Pinpoint the cell where the given text exists, returning its [X, Y] midpoint coordinate. 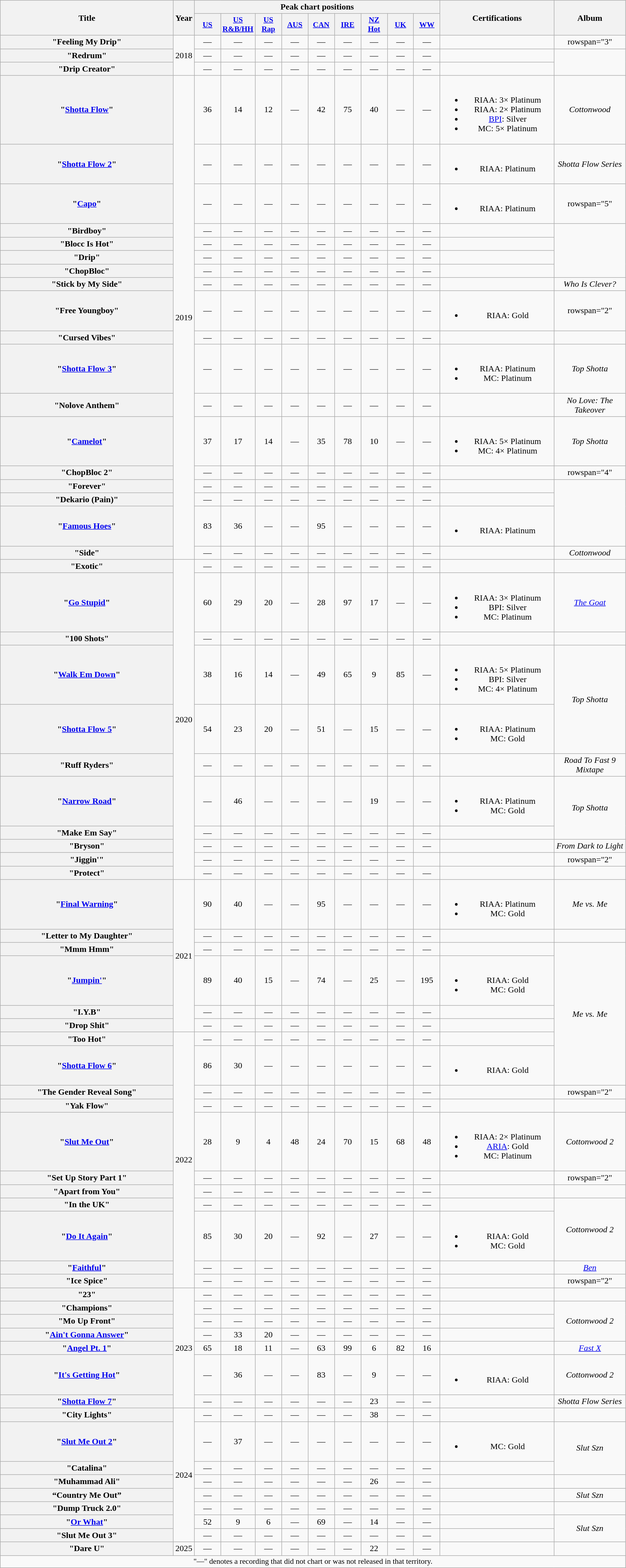
RIAA: 3× PlatinumRIAA: 2× Platinum BPI: SilverMC: 5× Platinum [497, 110]
"Dump Truck 2.0" [87, 1508]
"Stick by My Side" [87, 284]
69 [321, 1522]
"Apart from You" [87, 1191]
"Famous Hoes" [87, 526]
WW [427, 25]
RIAA: 2× PlatinumARIA: GoldMC: Platinum [497, 1142]
rowspan="4" [590, 473]
33 [238, 1335]
35 [321, 441]
19 [374, 801]
54 [207, 729]
"Final Warning" [87, 904]
"Protect" [87, 873]
24 [321, 1142]
18 [238, 1348]
"Shotta Flow 5" [87, 729]
29 [238, 602]
US [207, 25]
"The Gender Reveal Song" [87, 1092]
2024 [184, 1475]
10 [374, 441]
"Letter to My Daughter" [87, 936]
"Bryson" [87, 846]
NZHot [374, 25]
"Ice Spice" [87, 1281]
4 [268, 1142]
"Blocc Is Hot" [87, 244]
UK [401, 25]
"Muhammad Ali" [87, 1482]
"Catalina" [87, 1468]
Certifications [497, 18]
AUS [295, 25]
"Set Up Story Part 1" [87, 1178]
22 [374, 1549]
"Ruff Ryders" [87, 765]
97 [348, 602]
"Jiggin'" [87, 859]
USRap [268, 25]
"ChopBloc" [87, 271]
86 [207, 1065]
Who Is Clever? [590, 284]
RIAA: 3× PlatinumBPI: SilverMC: Platinum [497, 602]
89 [207, 980]
52 [207, 1522]
"Shotta Flow" [87, 110]
68 [401, 1142]
"It's Getting Hot" [87, 1375]
74 [321, 980]
46 [238, 801]
"Too Hot" [87, 1039]
2019 [184, 317]
"Slut Me Out" [87, 1142]
11 [268, 1348]
RIAA: 5× PlatinumBPI: SilverMC: 4× Platinum [497, 674]
"Shotta Flow 7" [87, 1401]
51 [321, 729]
"Drop Shit" [87, 1025]
"ChopBloc 2" [87, 473]
2025 [184, 1549]
"Side" [87, 553]
63 [321, 1348]
99 [348, 1348]
2023 [184, 1348]
"Drip" [87, 257]
"100 Shots" [87, 638]
Road To Fast 9 Mixtape [590, 765]
"Shotta Flow 6" [87, 1065]
"Shotta Flow 2" [87, 164]
"Ain't Gonna Answer" [87, 1335]
82 [401, 1348]
"Shotta Flow 3" [87, 369]
"Do It Again" [87, 1236]
"—" denotes a recording that did not chart or was not released in that territory. [313, 1562]
92 [321, 1236]
"Dekario (Pain)" [87, 499]
2020 [184, 719]
Peak chart positions [317, 7]
25 [374, 980]
The Goat [590, 602]
Ben [590, 1268]
MC: Gold [497, 1441]
"I.Y.B" [87, 1012]
75 [348, 110]
"Forever" [87, 486]
US R&B/HH [238, 25]
"Faithful" [87, 1268]
"23" [87, 1294]
Year [184, 18]
CAN [321, 25]
"Nolove Anthem" [87, 405]
Album [590, 18]
"Slut Me Out 2" [87, 1441]
"Walk Em Down" [87, 674]
2018 [184, 55]
"Free Youngboy" [87, 311]
"Slut Me Out 3" [87, 1535]
"Exotic" [87, 566]
49 [321, 674]
195 [427, 980]
RIAA: PlatinumMC: Platinum [497, 369]
"Dare U" [87, 1549]
"Jumpin'" [87, 980]
"Feeling My Drip" [87, 42]
90 [207, 904]
"Angel Pt. 1" [87, 1348]
"City Lights" [87, 1415]
"Mmm Hmm" [87, 949]
12 [268, 110]
rowspan="5" [590, 204]
RIAA: 5× PlatinumMC: 4× Platinum [497, 441]
2021 [184, 956]
"Redrum" [87, 55]
"Make Em Say" [87, 833]
"Birdboy" [87, 230]
Title [87, 18]
"Mo Up Front" [87, 1321]
"In the UK" [87, 1205]
rowspan="3" [590, 42]
"Champions" [87, 1308]
"Go Stupid" [87, 602]
"Yak Flow" [87, 1106]
60 [207, 602]
"Drip Creator" [87, 69]
No Love: The Takeover [590, 405]
70 [348, 1142]
From Dark to Light [590, 846]
42 [321, 110]
26 [374, 1482]
"Camelot" [87, 441]
"Narrow Road" [87, 801]
"Capo" [87, 204]
“Country Me Out” [87, 1495]
"Cursed Vibes" [87, 338]
78 [348, 441]
IRE [348, 25]
"Or What" [87, 1522]
27 [374, 1236]
Fast X [590, 1348]
2022 [184, 1160]
